For the text-containing cell, return its midpoint in [x, y] coordinate format. 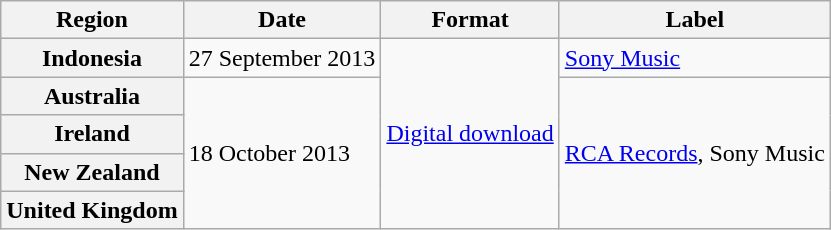
New Zealand [92, 172]
Digital download [470, 134]
Date [282, 20]
RCA Records, Sony Music [694, 153]
Ireland [92, 134]
United Kingdom [92, 210]
Format [470, 20]
Indonesia [92, 58]
Region [92, 20]
Sony Music [694, 58]
18 October 2013 [282, 153]
Label [694, 20]
Australia [92, 96]
27 September 2013 [282, 58]
